Pinpoint the cell where the given text exists, returning its [x, y] midpoint coordinate. 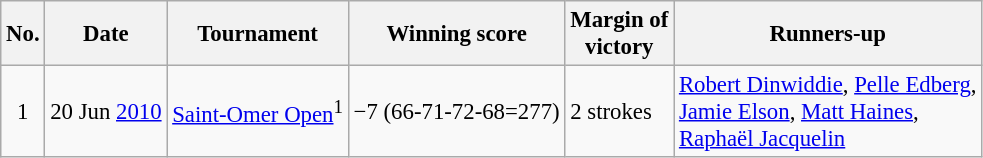
Tournament [258, 34]
Date [106, 34]
No. [23, 34]
2 strokes [620, 112]
Robert Dinwiddie, Pelle Edberg, Jamie Elson, Matt Haines, Raphaël Jacquelin [828, 112]
−7 (66-71-72-68=277) [456, 112]
Margin ofvictory [620, 34]
20 Jun 2010 [106, 112]
Winning score [456, 34]
1 [23, 112]
Saint-Omer Open1 [258, 112]
Runners-up [828, 34]
